From the cell containing the given text, extract its center point as (X, Y) coordinate. 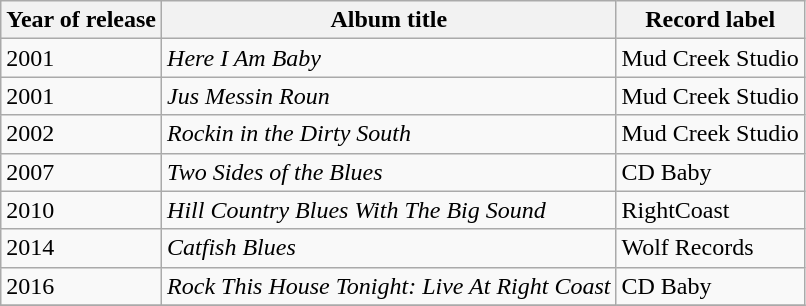
Wolf Records (710, 248)
Rock This House Tonight: Live At Right Coast (389, 286)
Rockin in the Dirty South (389, 134)
Catfish Blues (389, 248)
RightCoast (710, 210)
Album title (389, 20)
Jus Messin Roun (389, 96)
2007 (82, 172)
Two Sides of the Blues (389, 172)
2010 (82, 210)
Year of release (82, 20)
Hill Country Blues With The Big Sound (389, 210)
2002 (82, 134)
2016 (82, 286)
Record label (710, 20)
Here I Am Baby (389, 58)
2014 (82, 248)
